Detect which cell encompasses the target text, then output its (X, Y) center coordinate. 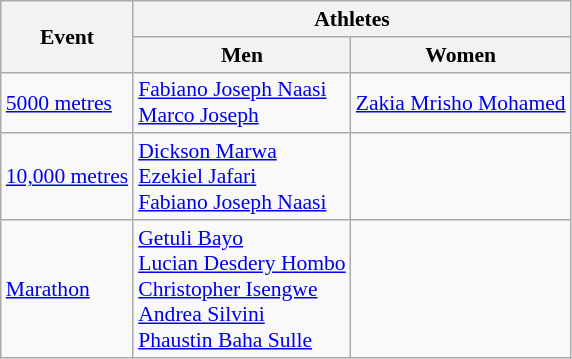
Getuli Bayo Lucian Desdery Hombo Christopher Isengwe Andrea Silvini Phaustin Baha Sulle (242, 289)
Women (461, 55)
Fabiano Joseph Naasi Marco Joseph (242, 102)
5000 metres (67, 102)
Zakia Mrisho Mohamed (461, 102)
Event (67, 36)
Athletes (352, 19)
10,000 metres (67, 178)
Men (242, 55)
Dickson Marwa Ezekiel Jafari Fabiano Joseph Naasi (242, 178)
Marathon (67, 289)
